Output the [x, y] coordinate of the center of the cell containing the given text.  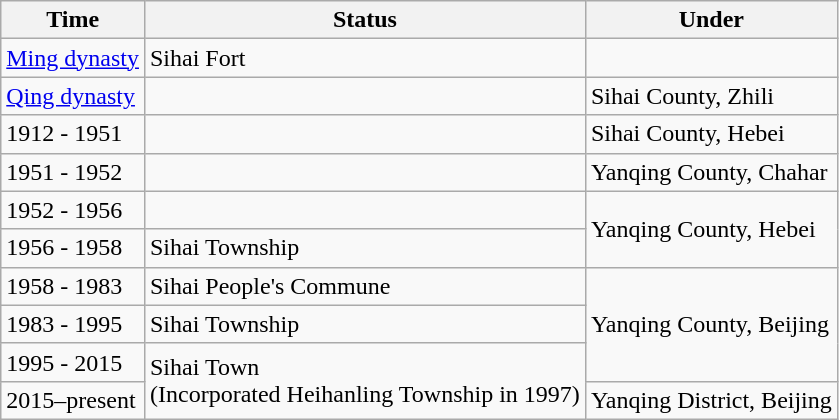
1983 - 1995 [73, 324]
2015–present [73, 400]
1951 - 1952 [73, 172]
Sihai County, Hebei [711, 134]
Yanqing District, Beijing [711, 400]
1912 - 1951 [73, 134]
Sihai Town(Incorporated Heihanling Township in 1997) [364, 381]
Sihai Fort [364, 58]
Under [711, 20]
Sihai County, Zhili [711, 96]
Qing dynasty [73, 96]
Status [364, 20]
1995 - 2015 [73, 362]
Yanqing County, Hebei [711, 229]
Ming dynasty [73, 58]
1956 - 1958 [73, 248]
1952 - 1956 [73, 210]
Sihai People's Commune [364, 286]
1958 - 1983 [73, 286]
Yanqing County, Beijing [711, 324]
Yanqing County, Chahar [711, 172]
Time [73, 20]
